Output the (x, y) coordinate of the center of the cell containing the given text.  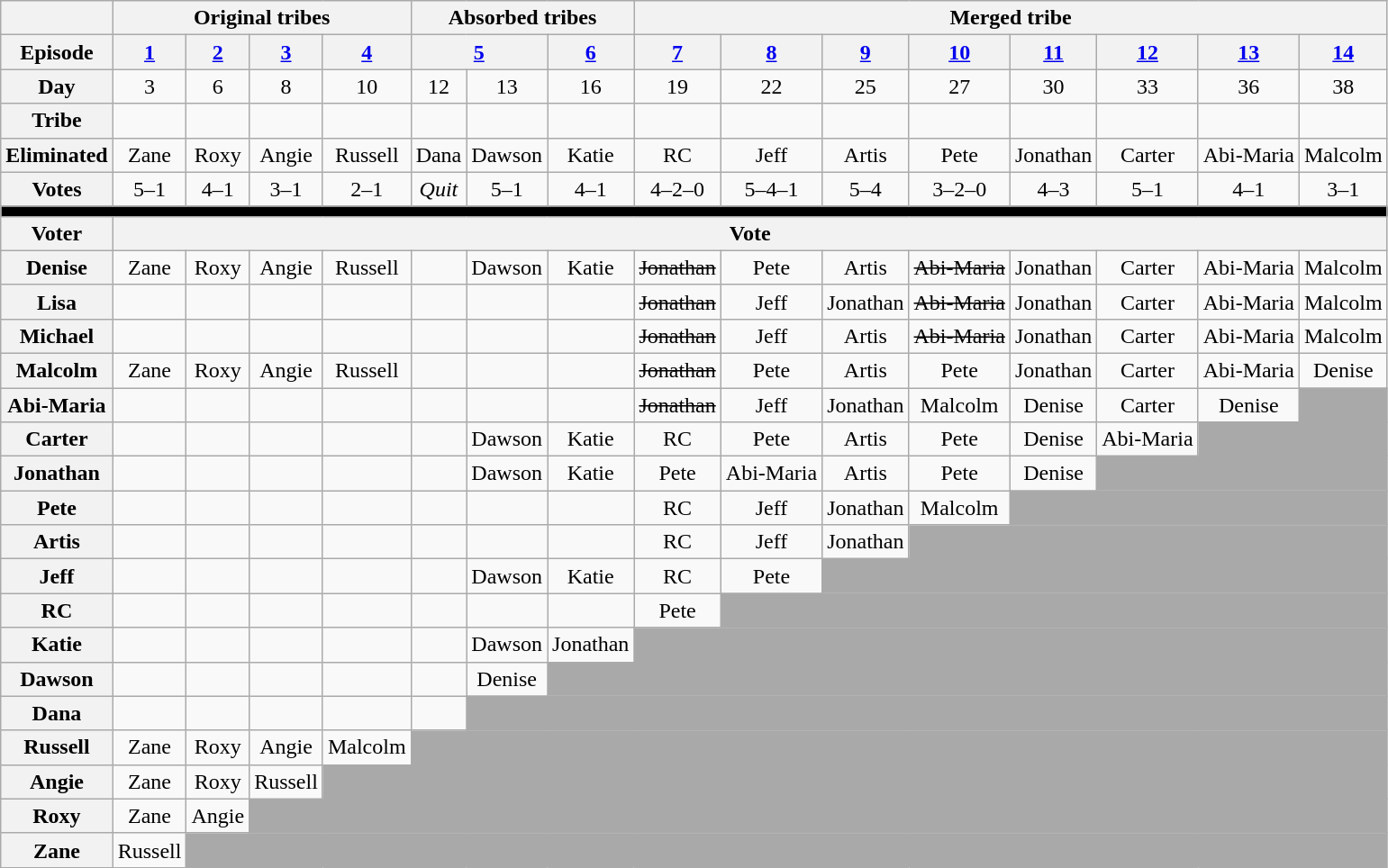
11 (1053, 52)
2 (218, 52)
36 (1248, 86)
4–3 (1053, 189)
27 (959, 86)
Eliminated (57, 155)
Episode (57, 52)
Vote (749, 233)
19 (677, 86)
33 (1148, 86)
5–4–1 (771, 189)
Votes (57, 189)
Absorbed tribes (522, 18)
30 (1053, 86)
3–2–0 (959, 189)
Merged tribe (1011, 18)
Michael (57, 336)
9 (866, 52)
4 (367, 52)
Quit (439, 189)
Lisa (57, 302)
5–4 (866, 189)
14 (1343, 52)
Original tribes (261, 18)
25 (866, 86)
7 (677, 52)
Day (57, 86)
38 (1343, 86)
4–2–0 (677, 189)
16 (591, 86)
Voter (57, 233)
Tribe (57, 121)
22 (771, 86)
2–1 (367, 189)
1 (150, 52)
5 (479, 52)
